For the text-containing cell, return its midpoint in (X, Y) coordinate format. 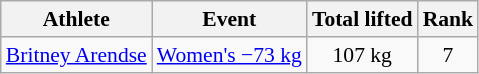
Athlete (76, 19)
Britney Arendse (76, 55)
7 (448, 55)
Total lifted (362, 19)
107 kg (362, 55)
Event (230, 19)
Rank (448, 19)
Women's −73 kg (230, 55)
